Search for the cell housing the specified text and yield its [x, y] center coordinate. 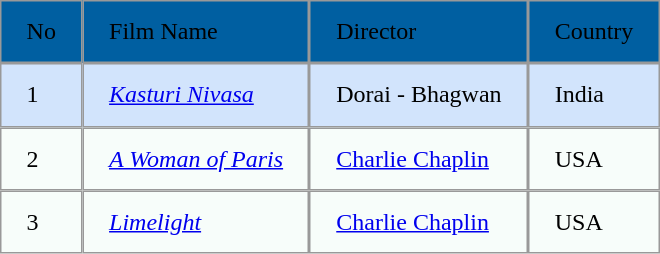
2 [41, 158]
Dorai - Bhagwan [419, 94]
Country [594, 32]
Film Name [196, 32]
India [594, 94]
Director [419, 32]
Kasturi Nivasa [196, 94]
No [41, 32]
3 [41, 222]
1 [41, 94]
A Woman of Paris [196, 158]
Limelight [196, 222]
